Identify which cell holds the provided text, then report its (x, y) central coordinate. 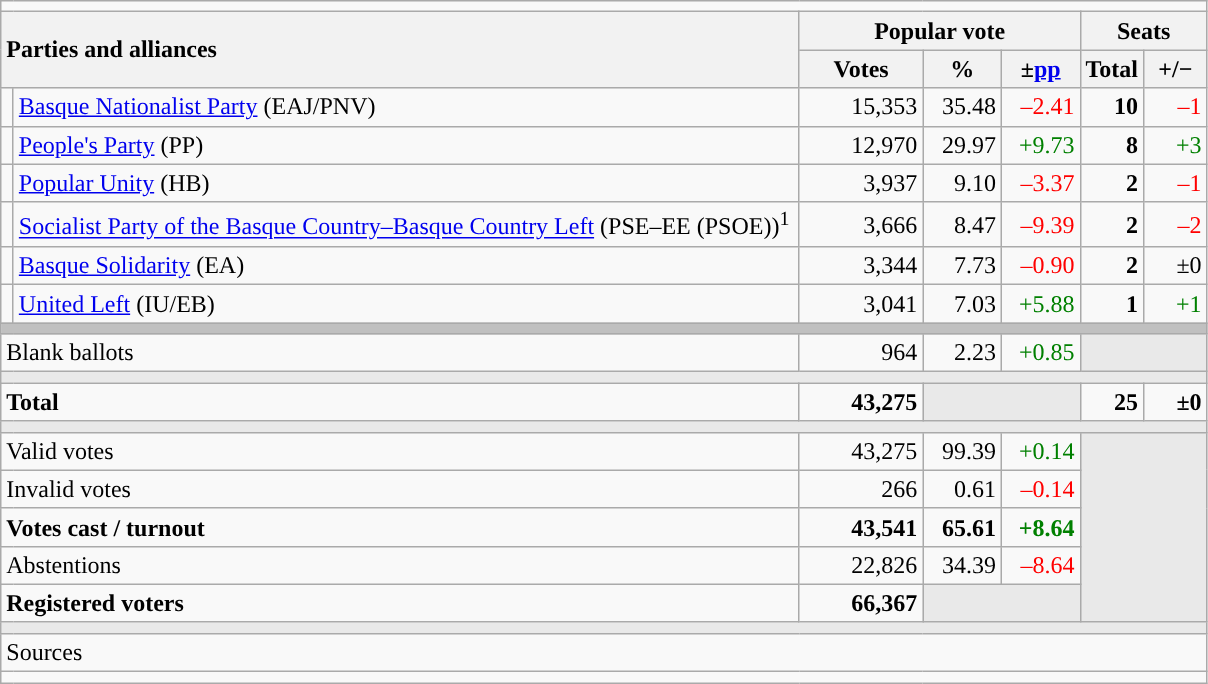
+/− (1176, 69)
43,541 (861, 527)
266 (861, 489)
Invalid votes (400, 489)
15,353 (861, 107)
Abstentions (400, 565)
–0.90 (1040, 266)
35.48 (962, 107)
People's Party (PP) (406, 145)
3,937 (861, 183)
–9.39 (1040, 224)
+0.85 (1040, 353)
Valid votes (400, 451)
Popular vote (940, 31)
+3 (1176, 145)
+5.88 (1040, 304)
8.47 (962, 224)
34.39 (962, 565)
9.10 (962, 183)
–0.14 (1040, 489)
–3.37 (1040, 183)
±pp (1040, 69)
Seats (1144, 31)
Basque Solidarity (EA) (406, 266)
Registered voters (400, 603)
Sources (604, 652)
–2 (1176, 224)
99.39 (962, 451)
Socialist Party of the Basque Country–Basque Country Left (PSE–EE (PSOE))1 (406, 224)
25 (1112, 402)
66,367 (861, 603)
Votes (861, 69)
–2.41 (1040, 107)
+1 (1176, 304)
+8.64 (1040, 527)
8 (1112, 145)
+0.14 (1040, 451)
3,041 (861, 304)
United Left (IU/EB) (406, 304)
% (962, 69)
–8.64 (1040, 565)
1 (1112, 304)
Votes cast / turnout (400, 527)
Blank ballots (400, 353)
2.23 (962, 353)
3,666 (861, 224)
Parties and alliances (400, 50)
12,970 (861, 145)
65.61 (962, 527)
Basque Nationalist Party (EAJ/PNV) (406, 107)
0.61 (962, 489)
Popular Unity (HB) (406, 183)
7.73 (962, 266)
964 (861, 353)
3,344 (861, 266)
+9.73 (1040, 145)
22,826 (861, 565)
7.03 (962, 304)
29.97 (962, 145)
10 (1112, 107)
